Locate the cell with the specified text and output its (x, y) center coordinate. 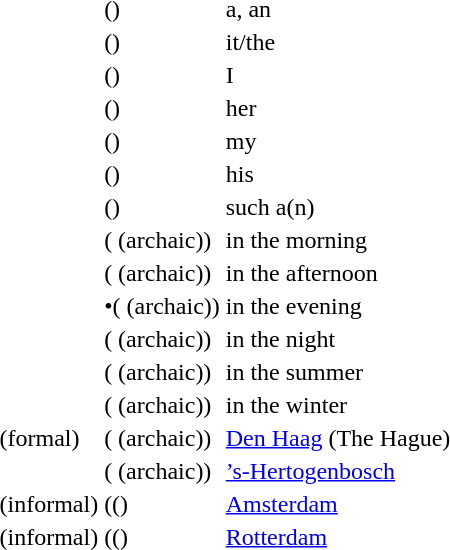
(() (162, 504)
•( (archaic)) (162, 306)
